Provide the [X, Y] coordinate of the cell's center where the given text is located.  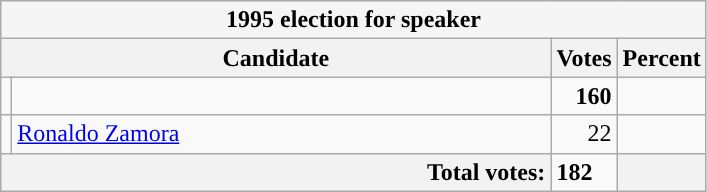
Candidate [276, 58]
Percent [662, 58]
Votes [584, 58]
182 [584, 172]
1995 election for speaker [354, 20]
Total votes: [276, 172]
160 [584, 96]
Ronaldo Zamora [282, 134]
22 [584, 134]
